Provide the (x, y) coordinate of the cell's center where the given text is located.  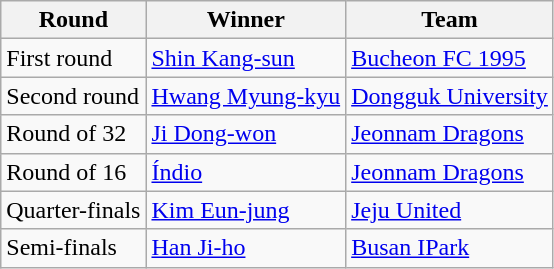
Hwang Myung-kyu (246, 96)
Team (450, 20)
Ji Dong-won (246, 134)
Winner (246, 20)
Semi-finals (74, 248)
Quarter-finals (74, 210)
Índio (246, 172)
Bucheon FC 1995 (450, 58)
Jeju United (450, 210)
First round (74, 58)
Busan IPark (450, 248)
Round of 32 (74, 134)
Round (74, 20)
Shin Kang-sun (246, 58)
Kim Eun-jung (246, 210)
Round of 16 (74, 172)
Han Ji-ho (246, 248)
Dongguk University (450, 96)
Second round (74, 96)
